Scan for the cell matching the given text and deliver its (x, y) coordinate at center. 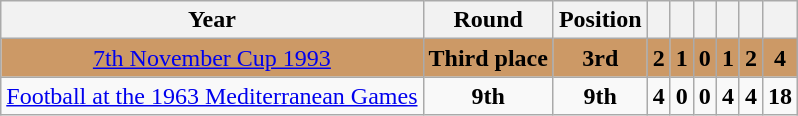
Third place (488, 58)
Position (600, 20)
Round (488, 20)
18 (780, 96)
3rd (600, 58)
Football at the 1963 Mediterranean Games (212, 96)
Year (212, 20)
7th November Cup 1993 (212, 58)
